Extract the [x, y] coordinate from the center of the cell holding the provided text.  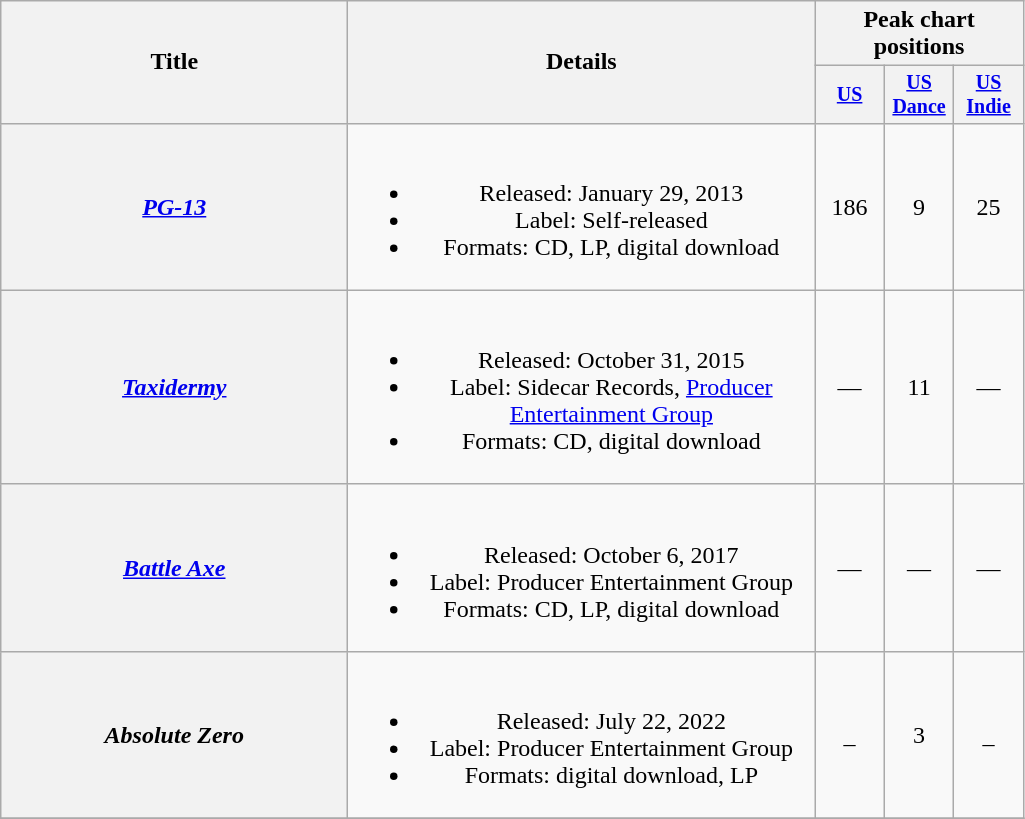
Peak chart positions [919, 34]
PG-13 [174, 206]
Released: October 6, 2017Label: Producer Entertainment GroupFormats: CD, LP, digital download [582, 568]
Released: January 29, 2013Label: Self-releasedFormats: CD, LP, digital download [582, 206]
Absolute Zero [174, 734]
USIndie [988, 94]
Released: July 22, 2022Label: Producer Entertainment GroupFormats: digital download, LP [582, 734]
Details [582, 62]
Released: October 31, 2015Label: Sidecar Records, Producer Entertainment GroupFormats: CD, digital download [582, 387]
Taxidermy [174, 387]
Title [174, 62]
Battle Axe [174, 568]
3 [918, 734]
US [850, 94]
9 [918, 206]
USDance [918, 94]
11 [918, 387]
186 [850, 206]
25 [988, 206]
